Search for the cell housing the specified text and yield its [x, y] center coordinate. 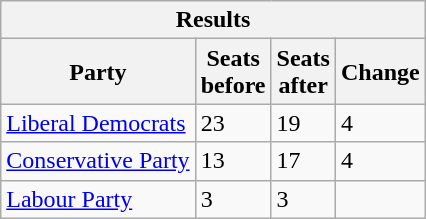
Party [98, 72]
Liberal Democrats [98, 123]
Conservative Party [98, 161]
Seatsafter [303, 72]
17 [303, 161]
Results [213, 20]
Change [380, 72]
19 [303, 123]
Seatsbefore [233, 72]
23 [233, 123]
13 [233, 161]
Labour Party [98, 199]
